Scan for the cell matching the given text and deliver its [x, y] coordinate at center. 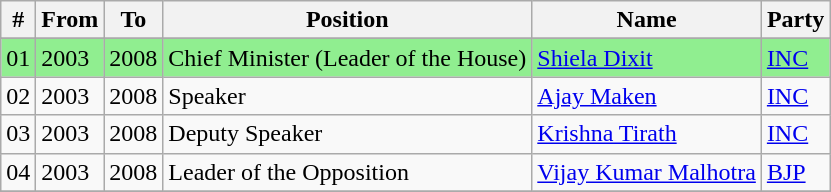
02 [18, 96]
Ajay Maken [647, 96]
Name [647, 20]
Krishna Tirath [647, 134]
Shiela Dixit [647, 58]
# [18, 20]
Speaker [348, 96]
03 [18, 134]
Position [348, 20]
To [134, 20]
Deputy Speaker [348, 134]
04 [18, 172]
01 [18, 58]
Vijay Kumar Malhotra [647, 172]
Party [795, 20]
Leader of the Opposition [348, 172]
From [70, 20]
Chief Minister (Leader of the House) [348, 58]
BJP [795, 172]
